Provide the (x, y) coordinate of the cell's center where the given text is located.  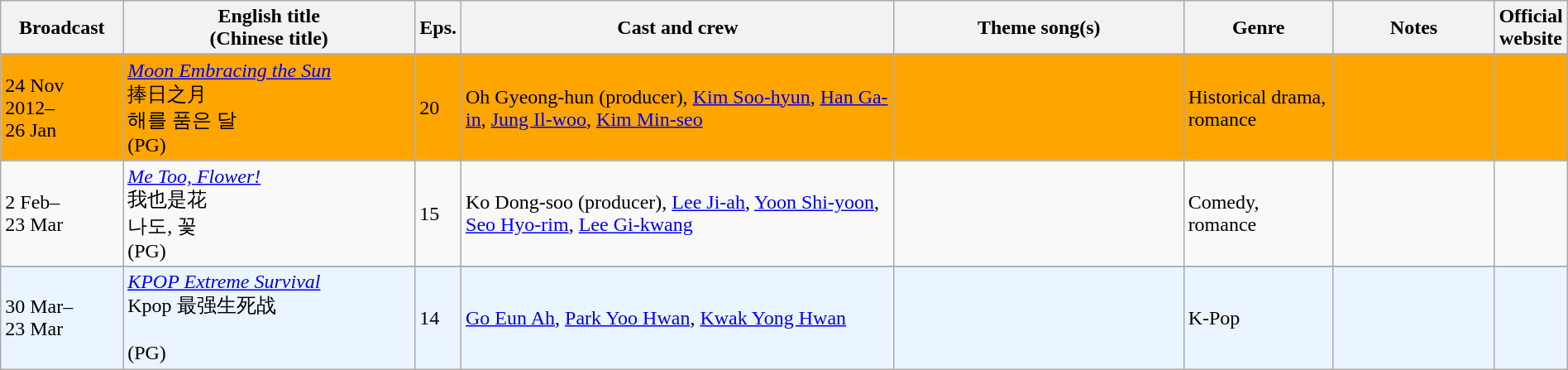
Moon Embracing the Sun捧日之月해를 품은 달(PG) (270, 108)
Ko Dong-soo (producer), Lee Ji-ah, Yoon Shi-yoon, Seo Hyo-rim, Lee Gi-kwang (678, 214)
Comedy, romance (1259, 214)
30 Mar–23 Mar (62, 318)
Cast and crew (678, 28)
20 (438, 108)
15 (438, 214)
Theme song(s) (1039, 28)
Official website (1531, 28)
Notes (1414, 28)
Eps. (438, 28)
K-Pop (1259, 318)
KPOP Extreme SurvivalKpop 最强生死战(PG) (270, 318)
Go Eun Ah, Park Yoo Hwan, Kwak Yong Hwan (678, 318)
Genre (1259, 28)
24 Nov 2012–26 Jan (62, 108)
2 Feb–23 Mar (62, 214)
Me Too, Flower!我也是花나도, 꽃(PG) (270, 214)
English title (Chinese title) (270, 28)
Broadcast (62, 28)
14 (438, 318)
Historical drama, romance (1259, 108)
Oh Gyeong-hun (producer), Kim Soo-hyun, Han Ga-in, Jung Il-woo, Kim Min-seo (678, 108)
